Find where the given text appears and provide that cell's center as (X, Y) coordinate. 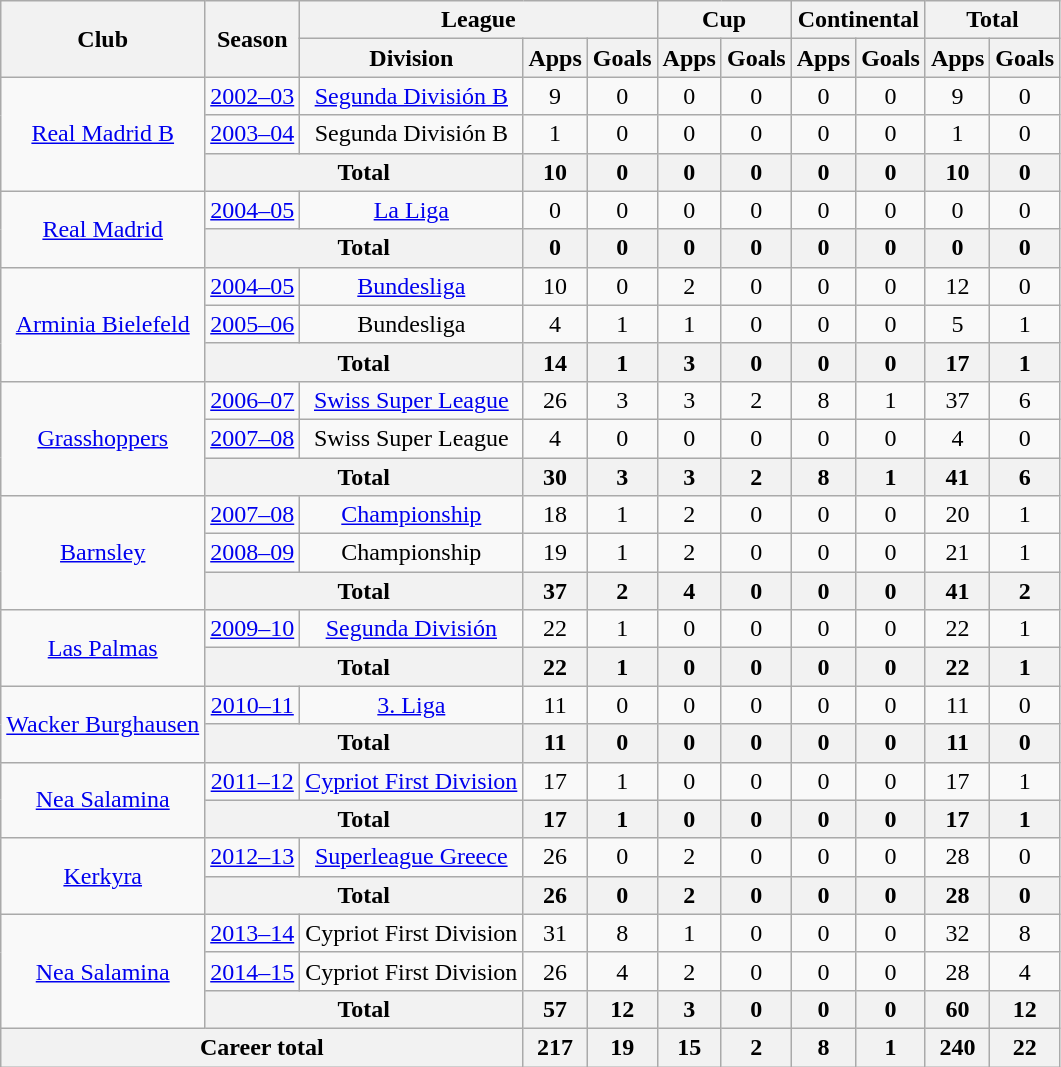
Continental (858, 20)
Career total (262, 1047)
Superleague Greece (412, 857)
14 (555, 362)
240 (957, 1047)
3. Liga (412, 705)
Cup (724, 20)
2011–12 (252, 781)
18 (555, 515)
Wacker Burghausen (103, 724)
Barnsley (103, 553)
Arminia Bielefeld (103, 324)
2006–07 (252, 400)
21 (957, 553)
32 (957, 933)
20 (957, 515)
30 (555, 477)
Club (103, 39)
Real Madrid B (103, 134)
Grasshoppers (103, 438)
Division (412, 58)
2014–15 (252, 971)
Las Palmas (103, 648)
La Liga (412, 210)
5 (957, 324)
2012–13 (252, 857)
Season (252, 39)
15 (689, 1047)
2010–11 (252, 705)
57 (555, 1009)
League (478, 20)
2003–04 (252, 134)
217 (555, 1047)
Segunda División (412, 629)
2005–06 (252, 324)
Real Madrid (103, 229)
Kerkyra (103, 876)
31 (555, 933)
2008–09 (252, 553)
2013–14 (252, 933)
2009–10 (252, 629)
60 (957, 1009)
2002–03 (252, 96)
